Determine the [x, y] coordinate at the center of the cell enclosing the given text.  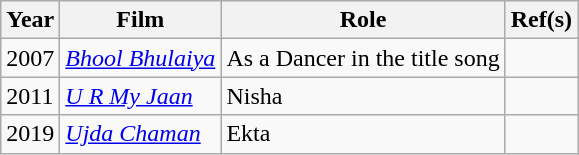
U R My Jaan [140, 96]
Ref(s) [541, 20]
2007 [30, 58]
Bhool Bhulaiya [140, 58]
2011 [30, 96]
2019 [30, 134]
Ujda Chaman [140, 134]
Film [140, 20]
Role [363, 20]
Ekta [363, 134]
As a Dancer in the title song [363, 58]
Nisha [363, 96]
Year [30, 20]
